Capture the cell that displays the provided text and extract its [X, Y] central coordinate. 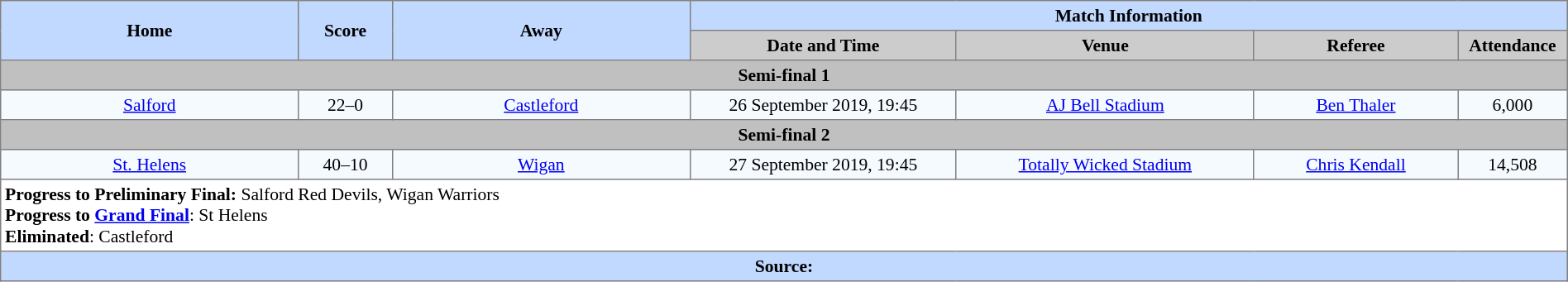
26 September 2019, 19:45 [823, 105]
Attendance [1513, 45]
40–10 [346, 165]
Semi-final 1 [784, 75]
Date and Time [823, 45]
Away [541, 31]
Semi-final 2 [784, 135]
Score [346, 31]
St. Helens [150, 165]
Chris Kendall [1355, 165]
27 September 2019, 19:45 [823, 165]
Totally Wicked Stadium [1105, 165]
Ben Thaler [1355, 105]
6,000 [1513, 105]
Referee [1355, 45]
Venue [1105, 45]
Match Information [1128, 16]
Salford [150, 105]
14,508 [1513, 165]
22–0 [346, 105]
Progress to Preliminary Final: Salford Red Devils, Wigan Warriors Progress to Grand Final: St Helens Eliminated: Castleford [784, 215]
Castleford [541, 105]
Wigan [541, 165]
Home [150, 31]
Source: [784, 266]
AJ Bell Stadium [1105, 105]
